Identify which cell holds the provided text, then report its (x, y) central coordinate. 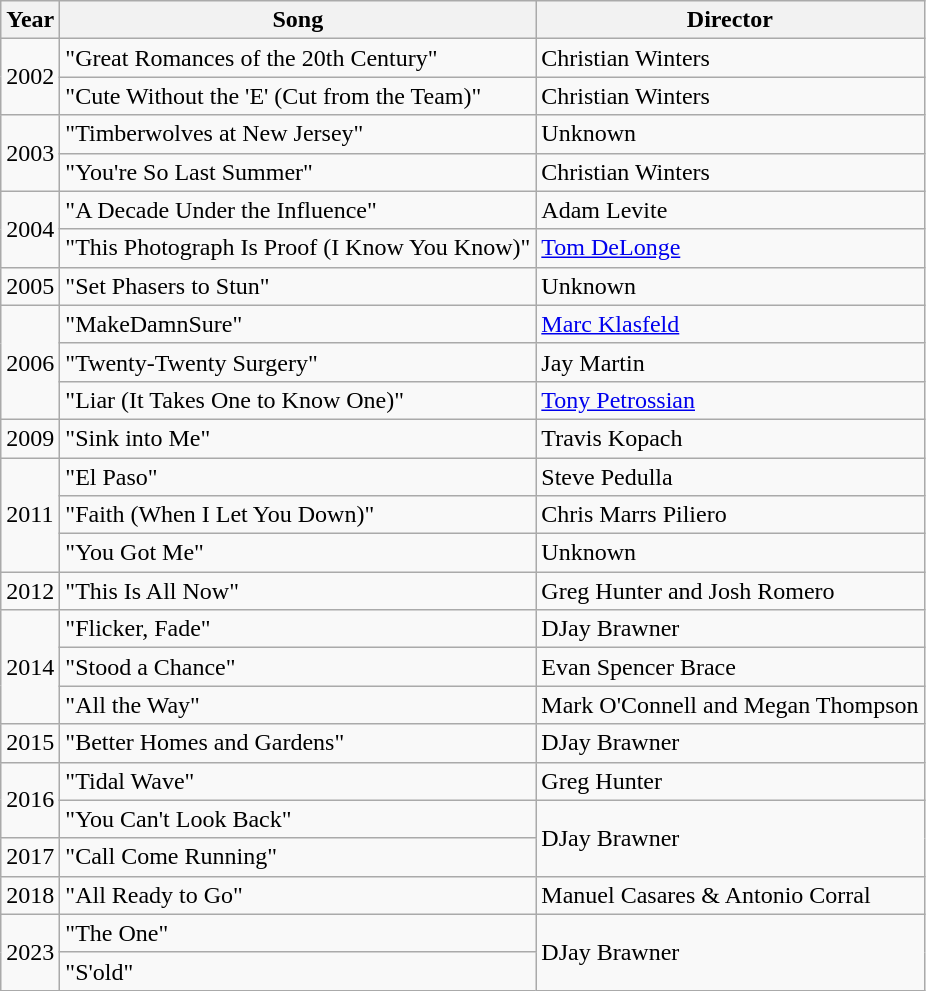
2012 (30, 591)
2011 (30, 515)
Mark O'Connell and Megan Thompson (730, 705)
2004 (30, 229)
Chris Marrs Piliero (730, 515)
"Call Come Running" (298, 857)
Jay Martin (730, 362)
"Set Phasers to Stun" (298, 286)
"Faith (When I Let You Down)" (298, 515)
Manuel Casares & Antonio Corral (730, 895)
2003 (30, 153)
"MakeDamnSure" (298, 324)
"El Paso" (298, 477)
Year (30, 20)
"The One" (298, 933)
"You're So Last Summer" (298, 172)
"You Got Me" (298, 553)
"This Is All Now" (298, 591)
"Twenty-Twenty Surgery" (298, 362)
Evan Spencer Brace (730, 667)
Marc Klasfeld (730, 324)
Greg Hunter and Josh Romero (730, 591)
"Better Homes and Gardens" (298, 743)
2023 (30, 952)
Director (730, 20)
"All the Way" (298, 705)
Steve Pedulla (730, 477)
"A Decade Under the Influence" (298, 210)
"Tidal Wave" (298, 781)
"Cute Without the 'E' (Cut from the Team)" (298, 96)
2018 (30, 895)
Adam Levite (730, 210)
Tony Petrossian (730, 400)
Greg Hunter (730, 781)
"Liar (It Takes One to Know One)" (298, 400)
2014 (30, 667)
"Sink into Me" (298, 438)
"Timberwolves at New Jersey" (298, 134)
Tom DeLonge (730, 248)
2015 (30, 743)
"All Ready to Go" (298, 895)
2006 (30, 362)
2009 (30, 438)
"This Photograph Is Proof (I Know You Know)" (298, 248)
Travis Kopach (730, 438)
"You Can't Look Back" (298, 819)
2016 (30, 800)
2002 (30, 77)
Song (298, 20)
"Flicker, Fade" (298, 629)
"S'old" (298, 971)
2017 (30, 857)
"Great Romances of the 20th Century" (298, 58)
2005 (30, 286)
"Stood a Chance" (298, 667)
